Scan for the cell matching the given text and deliver its [X, Y] coordinate at center. 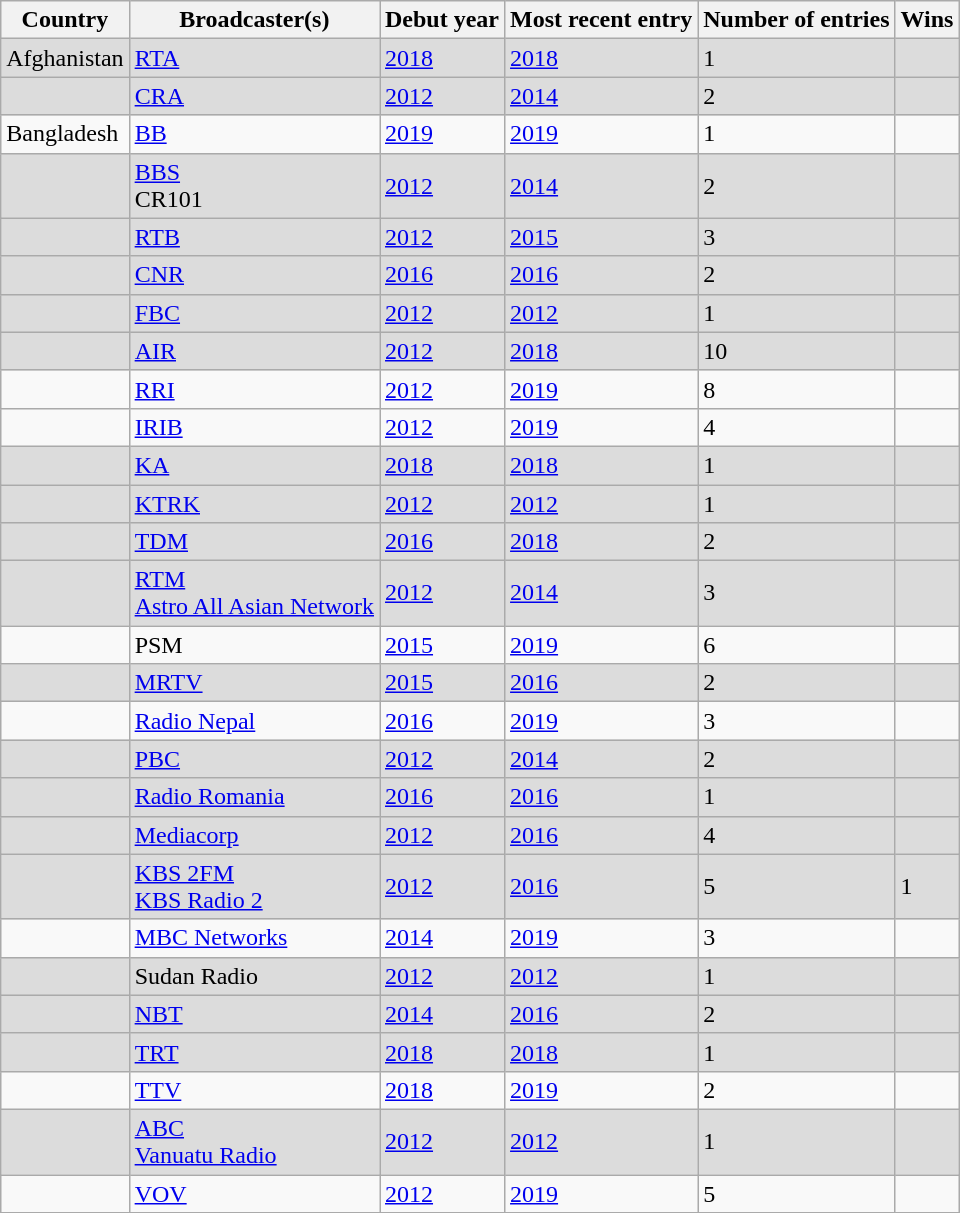
Sudan Radio [254, 976]
Most recent entry [602, 20]
Number of entries [796, 20]
ABCVanuatu Radio [254, 1142]
KBS 2FMKBS Radio 2 [254, 886]
Radio Romania [254, 797]
MBC Networks [254, 938]
Afghanistan [65, 58]
RTA [254, 58]
Wins [927, 20]
VOV [254, 1193]
BBSCR101 [254, 186]
10 [796, 351]
RTMAstro All Asian Network [254, 594]
CRA [254, 96]
KA [254, 465]
TDM [254, 542]
RRI [254, 389]
NBT [254, 1014]
KTRK [254, 503]
PBC [254, 759]
RTB [254, 237]
8 [796, 389]
Broadcaster(s) [254, 20]
CNR [254, 275]
TTV [254, 1090]
Country [65, 20]
MRTV [254, 683]
TRT [254, 1052]
6 [796, 645]
PSM [254, 645]
Radio Nepal [254, 721]
AIR [254, 351]
IRIB [254, 427]
FBC [254, 313]
Bangladesh [65, 134]
Mediacorp [254, 835]
Debut year [442, 20]
BB [254, 134]
